Return the (X, Y) coordinate for the center point of the cell that contains the specified text.  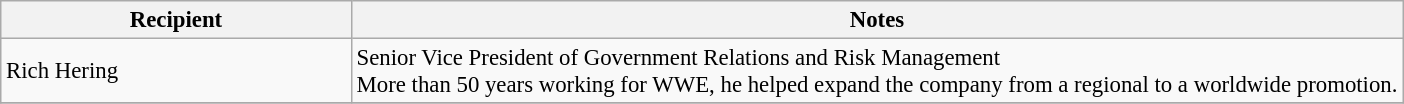
Recipient (176, 20)
Notes (877, 20)
Rich Hering (176, 72)
